Capture the cell that displays the provided text and extract its [X, Y] central coordinate. 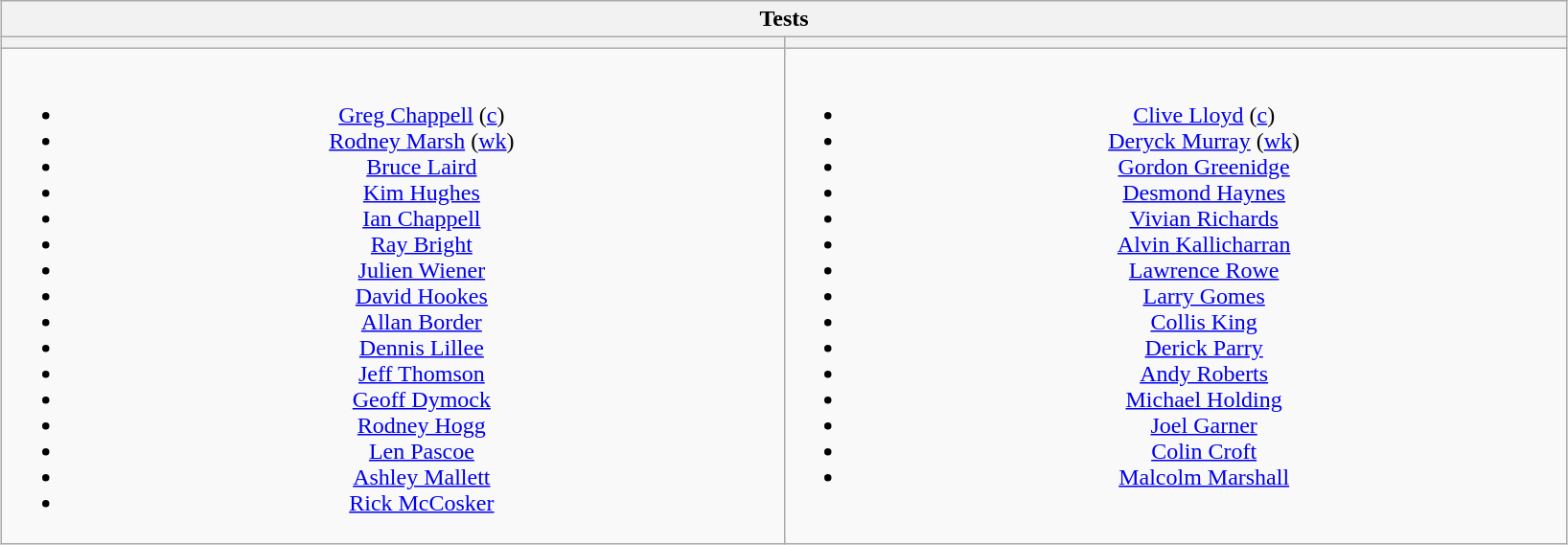
Tests [784, 19]
